Locate the cell with the specified text and output its (X, Y) center coordinate. 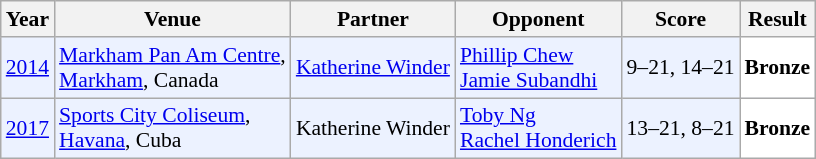
Year (28, 19)
Toby Ng Rachel Honderich (538, 128)
Markham Pan Am Centre,Markham, Canada (172, 68)
9–21, 14–21 (680, 68)
Score (680, 19)
Partner (373, 19)
Opponent (538, 19)
Phillip Chew Jamie Subandhi (538, 68)
Sports City Coliseum,Havana, Cuba (172, 128)
13–21, 8–21 (680, 128)
2017 (28, 128)
2014 (28, 68)
Result (778, 19)
Venue (172, 19)
